From the cell containing the given text, extract its center point as [x, y] coordinate. 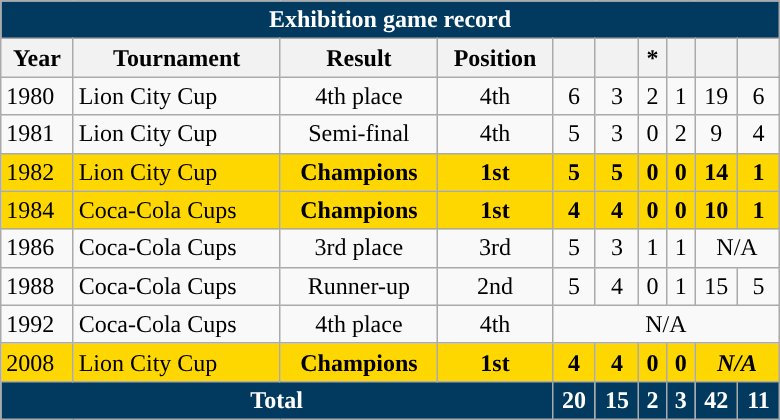
1992 [37, 324]
11 [758, 400]
1980 [37, 96]
3rd [496, 248]
1981 [37, 134]
42 [716, 400]
Exhibition game record [390, 20]
Year [37, 58]
20 [574, 400]
19 [716, 96]
Semi-final [358, 134]
1988 [37, 286]
2008 [37, 362]
* [652, 58]
1984 [37, 210]
9 [716, 134]
10 [716, 210]
1986 [37, 248]
Position [496, 58]
Total [277, 400]
Result [358, 58]
3rd place [358, 248]
1982 [37, 172]
14 [716, 172]
Runner-up [358, 286]
Tournament [176, 58]
2nd [496, 286]
